Provide the [x, y] coordinate of the cell's center where the given text is located.  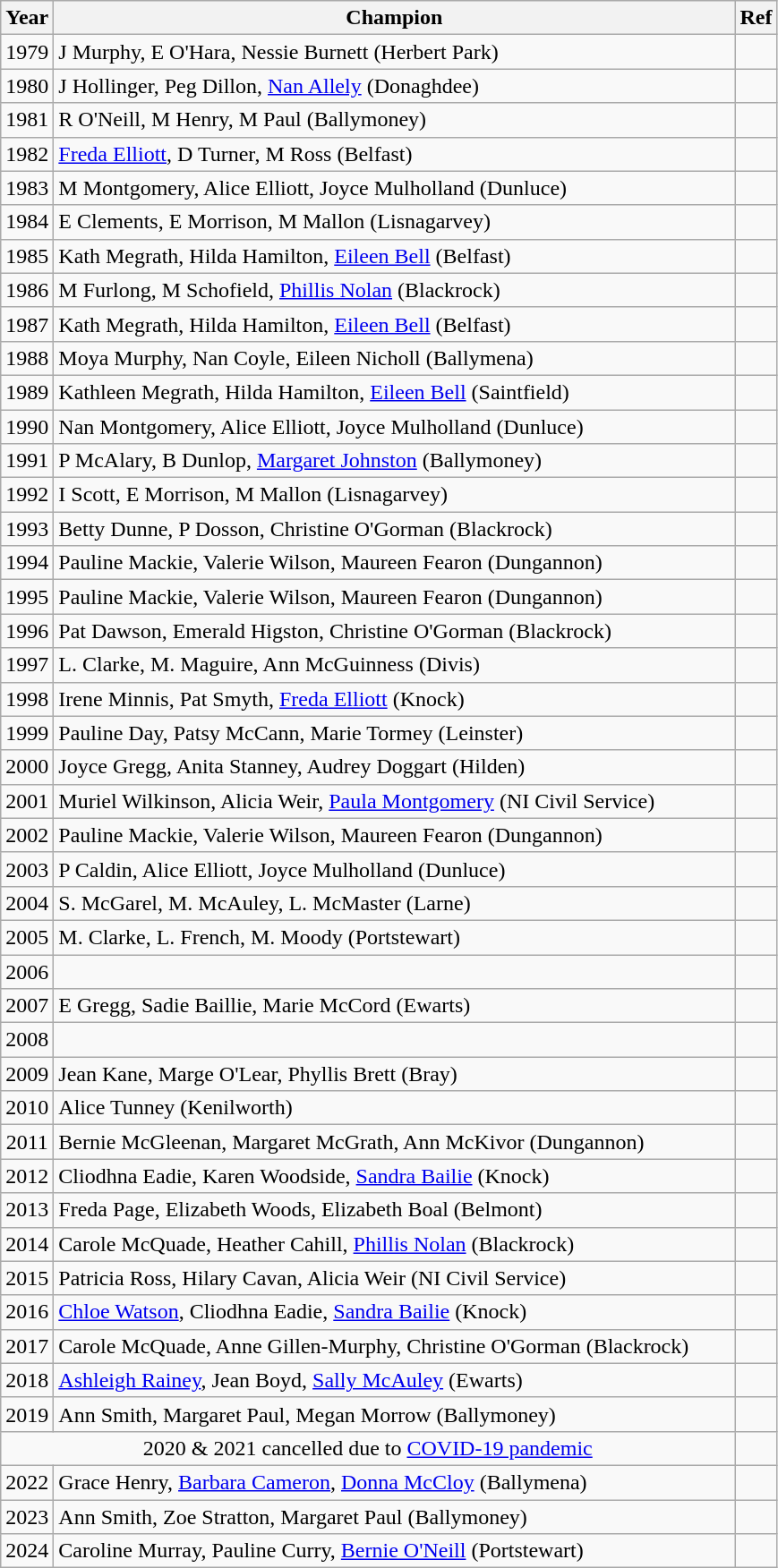
Patricia Ross, Hilary Cavan, Alicia Weir (NI Civil Service) [394, 1278]
Betty Dunne, P Dosson, Christine O'Gorman (Blackrock) [394, 529]
2010 [27, 1108]
2024 [27, 1551]
1987 [27, 324]
2019 [27, 1414]
2020 & 2021 cancelled due to COVID-19 pandemic [368, 1448]
J Murphy, E O'Hara, Nessie Burnett (Herbert Park) [394, 52]
2022 [27, 1482]
1997 [27, 665]
Nan Montgomery, Alice Elliott, Joyce Mulholland (Dunluce) [394, 427]
Ref [756, 18]
Muriel Wilkinson, Alicia Weir, Paula Montgomery (NI Civil Service) [394, 801]
2014 [27, 1244]
2012 [27, 1176]
2011 [27, 1142]
2016 [27, 1312]
1998 [27, 699]
1984 [27, 222]
Freda Elliott, D Turner, M Ross (Belfast) [394, 154]
Cliodhna Eadie, Karen Woodside, Sandra Bailie (Knock) [394, 1176]
Freda Page, Elizabeth Woods, Elizabeth Boal (Belmont) [394, 1210]
Alice Tunney (Kenilworth) [394, 1108]
Kathleen Megrath, Hilda Hamilton, Eileen Bell (Saintfield) [394, 392]
Carole McQuade, Anne Gillen-Murphy, Christine O'Gorman (Blackrock) [394, 1346]
J Hollinger, Peg Dillon, Nan Allely (Donaghdee) [394, 86]
2002 [27, 835]
Champion [394, 18]
L. Clarke, M. Maguire, Ann McGuinness (Divis) [394, 665]
2006 [27, 971]
2005 [27, 937]
2023 [27, 1517]
1986 [27, 290]
2000 [27, 767]
2009 [27, 1074]
1990 [27, 427]
1979 [27, 52]
2013 [27, 1210]
R O'Neill, M Henry, M Paul (Ballymoney) [394, 120]
Pauline Day, Patsy McCann, Marie Tormey (Leinster) [394, 733]
2003 [27, 869]
Joyce Gregg, Anita Stanney, Audrey Doggart (Hilden) [394, 767]
2004 [27, 903]
Jean Kane, Marge O'Lear, Phyllis Brett (Bray) [394, 1074]
Bernie McGleenan, Margaret McGrath, Ann McKivor (Dungannon) [394, 1142]
I Scott, E Morrison, M Mallon (Lisnagarvey) [394, 495]
1993 [27, 529]
P McAlary, B Dunlop, Margaret Johnston (Ballymoney) [394, 461]
Pat Dawson, Emerald Higston, Christine O'Gorman (Blackrock) [394, 631]
Ann Smith, Margaret Paul, Megan Morrow (Ballymoney) [394, 1414]
Grace Henry, Barbara Cameron, Donna McCloy (Ballymena) [394, 1482]
1994 [27, 563]
1983 [27, 188]
Ann Smith, Zoe Stratton, Margaret Paul (Ballymoney) [394, 1517]
1988 [27, 358]
2018 [27, 1380]
1985 [27, 256]
P Caldin, Alice Elliott, Joyce Mulholland (Dunluce) [394, 869]
2008 [27, 1040]
Moya Murphy, Nan Coyle, Eileen Nicholl (Ballymena) [394, 358]
2015 [27, 1278]
E Gregg, Sadie Baillie, Marie McCord (Ewarts) [394, 1006]
M. Clarke, L. French, M. Moody (Portstewart) [394, 937]
1992 [27, 495]
S. McGarel, M. McAuley, L. McMaster (Larne) [394, 903]
1995 [27, 597]
2007 [27, 1006]
1980 [27, 86]
1991 [27, 461]
Caroline Murray, Pauline Curry, Bernie O'Neill (Portstewart) [394, 1551]
E Clements, E Morrison, M Mallon (Lisnagarvey) [394, 222]
Irene Minnis, Pat Smyth, Freda Elliott (Knock) [394, 699]
2017 [27, 1346]
Chloe Watson, Cliodhna Eadie, Sandra Bailie (Knock) [394, 1312]
M Furlong, M Schofield, Phillis Nolan (Blackrock) [394, 290]
1989 [27, 392]
Year [27, 18]
1981 [27, 120]
Ashleigh Rainey, Jean Boyd, Sally McAuley (Ewarts) [394, 1380]
1996 [27, 631]
M Montgomery, Alice Elliott, Joyce Mulholland (Dunluce) [394, 188]
Carole McQuade, Heather Cahill, Phillis Nolan (Blackrock) [394, 1244]
1999 [27, 733]
2001 [27, 801]
1982 [27, 154]
